Output the [x, y] coordinate of the center of the cell containing the given text.  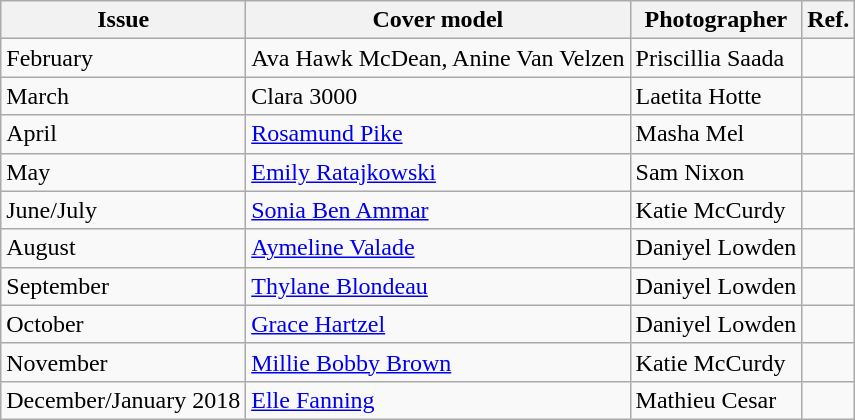
Ref. [828, 20]
Photographer [716, 20]
Masha Mel [716, 134]
November [124, 362]
Ava Hawk McDean, Anine Van Velzen [438, 58]
Laetita Hotte [716, 96]
Issue [124, 20]
Aymeline Valade [438, 248]
Thylane Blondeau [438, 286]
Sonia Ben Ammar [438, 210]
February [124, 58]
October [124, 324]
March [124, 96]
April [124, 134]
June/July [124, 210]
Millie Bobby Brown [438, 362]
Clara 3000 [438, 96]
Elle Fanning [438, 400]
Grace Hartzel [438, 324]
September [124, 286]
Cover model [438, 20]
Rosamund Pike [438, 134]
Sam Nixon [716, 172]
August [124, 248]
Priscillia Saada [716, 58]
Emily Ratajkowski [438, 172]
Mathieu Cesar [716, 400]
May [124, 172]
December/January 2018 [124, 400]
